From the cell containing the given text, extract its center point as (x, y) coordinate. 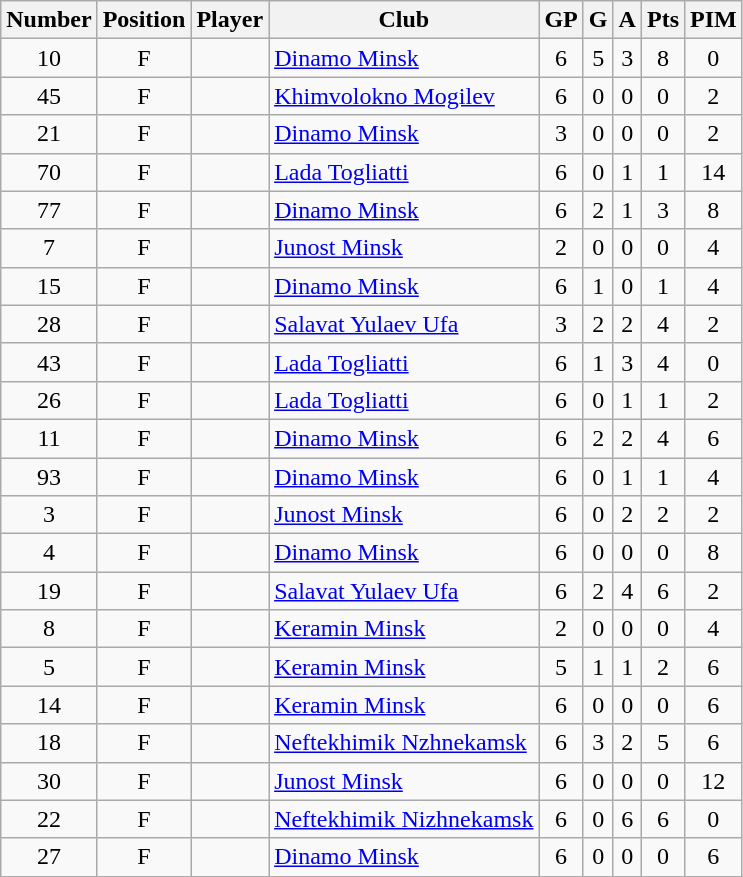
15 (49, 286)
27 (49, 857)
18 (49, 743)
70 (49, 172)
Pts (662, 20)
43 (49, 362)
G (598, 20)
45 (49, 96)
PIM (714, 20)
Neftekhimik Nzhnekamsk (404, 743)
Neftekhimik Nizhnekamsk (404, 819)
22 (49, 819)
Club (404, 20)
28 (49, 324)
GP (561, 20)
21 (49, 134)
26 (49, 400)
Position (144, 20)
93 (49, 477)
A (627, 20)
10 (49, 58)
30 (49, 781)
19 (49, 591)
12 (714, 781)
Number (49, 20)
7 (49, 248)
Player (230, 20)
Khimvolokno Mogilev (404, 96)
11 (49, 438)
77 (49, 210)
